Determine the [x, y] coordinate at the center of the cell enclosing the given text.  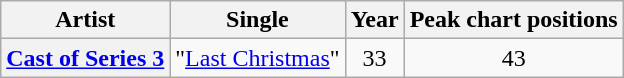
Single [258, 20]
Year [374, 20]
Artist [86, 20]
33 [374, 58]
43 [514, 58]
Cast of Series 3 [86, 58]
Peak chart positions [514, 20]
"Last Christmas" [258, 58]
